For the text-containing cell, return its midpoint in (X, Y) coordinate format. 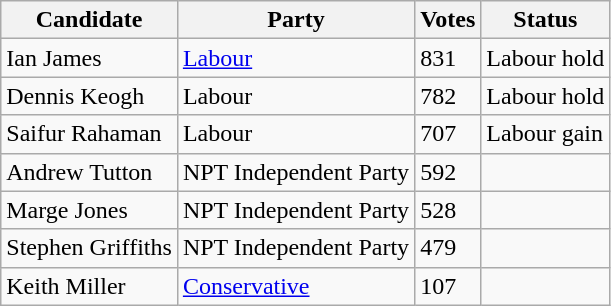
Andrew Tutton (90, 172)
782 (448, 96)
479 (448, 248)
Status (546, 20)
Stephen Griffiths (90, 248)
Candidate (90, 20)
528 (448, 210)
Party (296, 20)
831 (448, 58)
592 (448, 172)
Keith Miller (90, 286)
Conservative (296, 286)
707 (448, 134)
Dennis Keogh (90, 96)
Ian James (90, 58)
107 (448, 286)
Marge Jones (90, 210)
Saifur Rahaman (90, 134)
Votes (448, 20)
Labour gain (546, 134)
